Output the (x, y) coordinate of the center of the cell containing the given text.  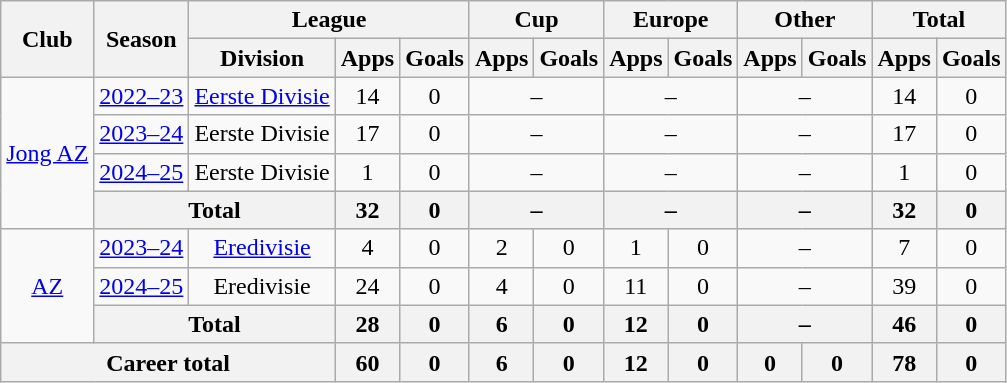
7 (904, 248)
Europe (671, 20)
2022–23 (142, 96)
Season (142, 39)
60 (367, 362)
78 (904, 362)
Club (48, 39)
Other (805, 20)
28 (367, 324)
11 (636, 286)
24 (367, 286)
Cup (536, 20)
AZ (48, 286)
Jong AZ (48, 153)
League (330, 20)
39 (904, 286)
46 (904, 324)
2 (501, 248)
Division (262, 58)
Career total (168, 362)
